Detect which cell encompasses the target text, then output its (X, Y) center coordinate. 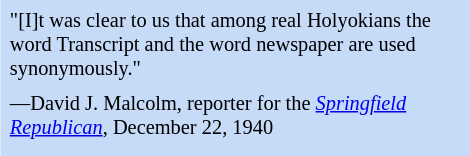
"[I]t was clear to us that among real Holyokians the word Transcript and the word newspaper are used synonymously." (235, 46)
—David J. Malcolm, reporter for the Springfield Republican, December 22, 1940 (235, 116)
